Return the (X, Y) coordinate for the center point of the cell that contains the specified text.  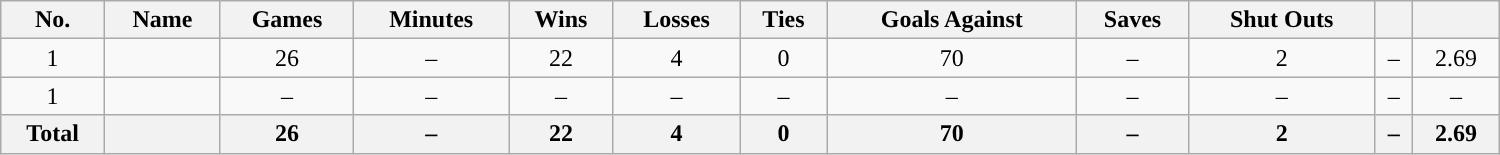
Saves (1133, 20)
Games (286, 20)
Wins (561, 20)
Shut Outs (1282, 20)
Name (162, 20)
Goals Against (952, 20)
Ties (784, 20)
Total (53, 134)
Losses (676, 20)
No. (53, 20)
Minutes (432, 20)
